Provide the [x, y] coordinate of the cell's center where the given text is located.  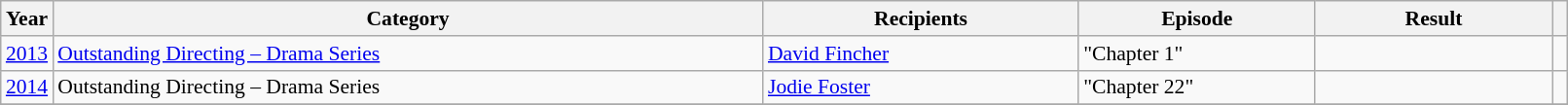
Recipients [921, 18]
Category [408, 18]
David Fincher [921, 53]
2014 [27, 87]
"Chapter 22" [1197, 87]
Year [27, 18]
Result [1433, 18]
2013 [27, 53]
Jodie Foster [921, 87]
Episode [1197, 18]
"Chapter 1" [1197, 53]
